Provide the [X, Y] coordinate of the cell's center where the given text is located.  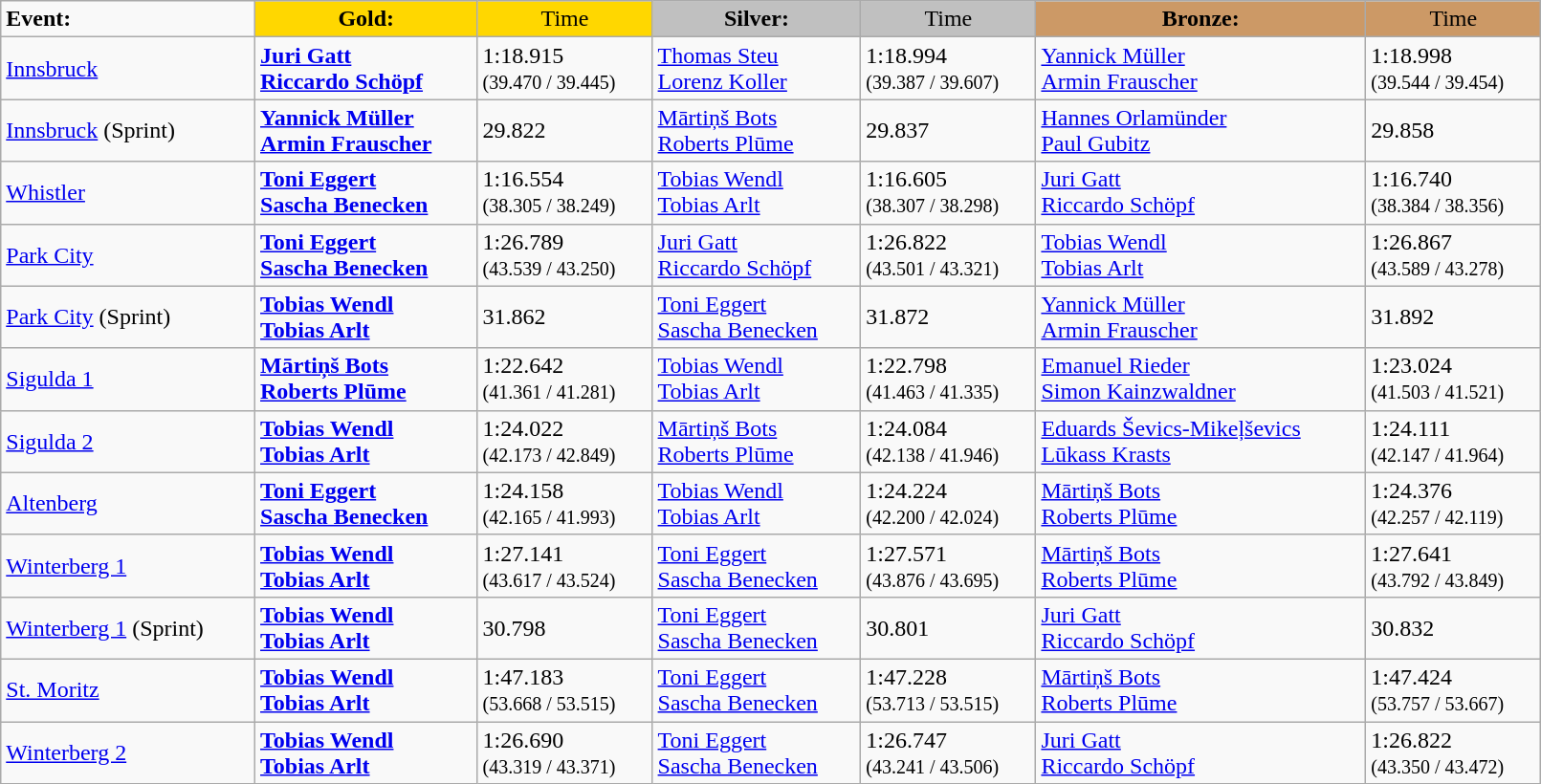
Winterberg 1 (Sprint) [128, 627]
1:23.024(41.503 / 41.521) [1454, 379]
1:22.642(41.361 / 41.281) [564, 379]
30.801 [949, 627]
29.822 [564, 130]
1:47.183(53.668 / 53.515) [564, 690]
1:18.994(39.387 / 39.607) [949, 69]
Bronze: [1201, 19]
1:47.424(53.757 / 53.667) [1454, 690]
1:16.605(38.307 / 38.298) [949, 193]
30.798 [564, 627]
1:24.022(42.173 / 42.849) [564, 442]
1:18.998(39.544 / 39.454) [1454, 69]
29.837 [949, 130]
1:26.822(43.350 / 43.472) [1454, 751]
Silver: [757, 19]
Gold: [366, 19]
Innsbruck (Sprint) [128, 130]
1:24.376(42.257 / 42.119) [1454, 503]
1:24.111(42.147 / 41.964) [1454, 442]
Winterberg 2 [128, 751]
Event: [128, 19]
1:26.789(43.539 / 43.250) [564, 254]
Thomas SteuLorenz Koller [757, 69]
Park City [128, 254]
Innsbruck [128, 69]
29.858 [1454, 130]
1:24.224(42.200 / 42.024) [949, 503]
Emanuel RiederSimon Kainzwaldner [1201, 379]
1:27.141(43.617 / 43.524) [564, 566]
1:27.641(43.792 / 43.849) [1454, 566]
1:26.867(43.589 / 43.278) [1454, 254]
1:24.084(42.138 / 41.946) [949, 442]
1:26.822(43.501 / 43.321) [949, 254]
Winterberg 1 [128, 566]
Whistler [128, 193]
31.892 [1454, 317]
1:16.554(38.305 / 38.249) [564, 193]
Hannes OrlamünderPaul Gubitz [1201, 130]
1:24.158(42.165 / 41.993) [564, 503]
Eduards Ševics-MikeļševicsLūkass Krasts [1201, 442]
Altenberg [128, 503]
Park City (Sprint) [128, 317]
Sigulda 2 [128, 442]
1:26.747(43.241 / 43.506) [949, 751]
31.862 [564, 317]
30.832 [1454, 627]
1:47.228(53.713 / 53.515) [949, 690]
1:26.690(43.319 / 43.371) [564, 751]
31.872 [949, 317]
1:16.740(38.384 / 38.356) [1454, 193]
1:22.798(41.463 / 41.335) [949, 379]
1:27.571(43.876 / 43.695) [949, 566]
1:18.915(39.470 / 39.445) [564, 69]
St. Moritz [128, 690]
Sigulda 1 [128, 379]
